For the text-containing cell, return its midpoint in (X, Y) coordinate format. 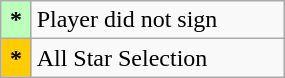
Player did not sign (158, 20)
All Star Selection (158, 58)
